Find where the given text appears and provide that cell's center as (x, y) coordinate. 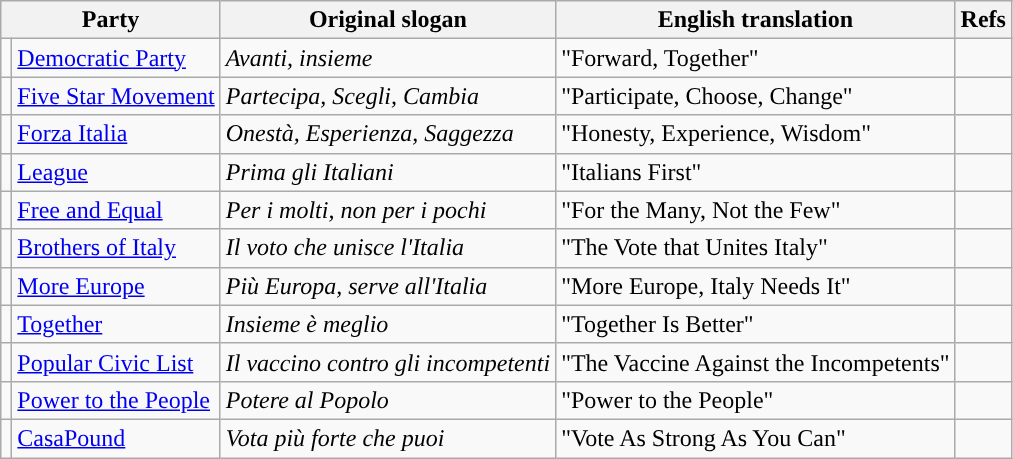
Original slogan (388, 20)
Party (110, 20)
Free and Equal (116, 210)
"The Vote that Unites Italy" (756, 248)
Partecipa, Scegli, Cambia (388, 96)
Democratic Party (116, 58)
Popular Civic List (116, 362)
Five Star Movement (116, 96)
"Together Is Better" (756, 324)
Prima gli Italiani (388, 172)
"The Vaccine Against the Incompetents" (756, 362)
Brothers of Italy (116, 248)
Together (116, 324)
Più Europa, serve all'Italia (388, 286)
Power to the People (116, 400)
Forza Italia (116, 134)
"Forward, Together" (756, 58)
"Vote As Strong As You Can" (756, 438)
Onestà, Esperienza, Saggezza (388, 134)
Avanti, insieme (388, 58)
"Italians First" (756, 172)
League (116, 172)
Refs (983, 20)
Il vaccino contro gli incompetenti (388, 362)
Per i molti, non per i pochi (388, 210)
Il voto che unisce l'Italia (388, 248)
Insieme è meglio (388, 324)
"Power to the People" (756, 400)
More Europe (116, 286)
"More Europe, Italy Needs It" (756, 286)
Vota più forte che puoi (388, 438)
Potere al Popolo (388, 400)
English translation (756, 20)
"For the Many, Not the Few" (756, 210)
"Honesty, Experience, Wisdom" (756, 134)
"Participate, Choose, Change" (756, 96)
CasaPound (116, 438)
